Provide the [X, Y] coordinate of the cell's center where the given text is located.  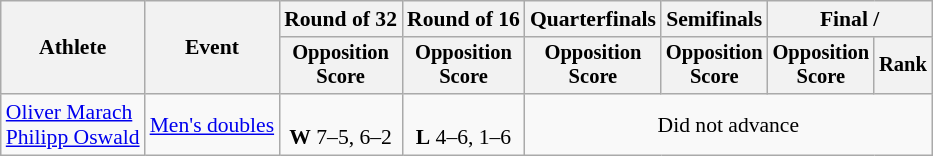
Athlete [73, 48]
Round of 32 [340, 19]
Final / [850, 19]
Rank [903, 66]
Round of 16 [464, 19]
L 4–6, 1–6 [464, 124]
W 7–5, 6–2 [340, 124]
Oliver MarachPhilipp Oswald [73, 124]
Event [212, 48]
Did not advance [728, 124]
Quarterfinals [593, 19]
Semifinals [714, 19]
Men's doubles [212, 124]
